Pinpoint the cell where the given text exists, returning its [X, Y] midpoint coordinate. 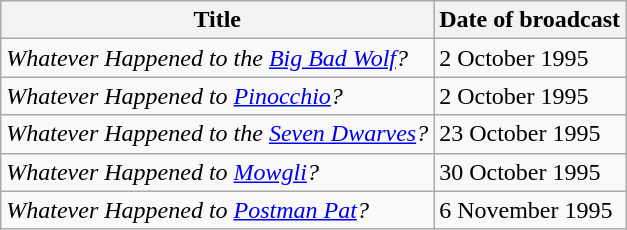
23 October 1995 [530, 134]
Whatever Happened to the Seven Dwarves? [218, 134]
Whatever Happened to Pinocchio? [218, 96]
Whatever Happened to the Big Bad Wolf? [218, 58]
6 November 1995 [530, 210]
Date of broadcast [530, 20]
Title [218, 20]
Whatever Happened to Mowgli? [218, 172]
30 October 1995 [530, 172]
Whatever Happened to Postman Pat? [218, 210]
